Find where the given text appears and provide that cell's center as [x, y] coordinate. 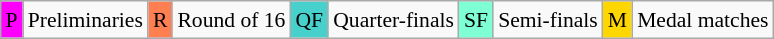
SF [476, 20]
P [11, 20]
Round of 16 [231, 20]
QF [309, 20]
Semi-finals [548, 20]
M [618, 20]
Quarter-finals [394, 20]
R [160, 20]
Medal matches [702, 20]
Preliminaries [86, 20]
